Determine the [x, y] coordinate at the center of the cell enclosing the given text.  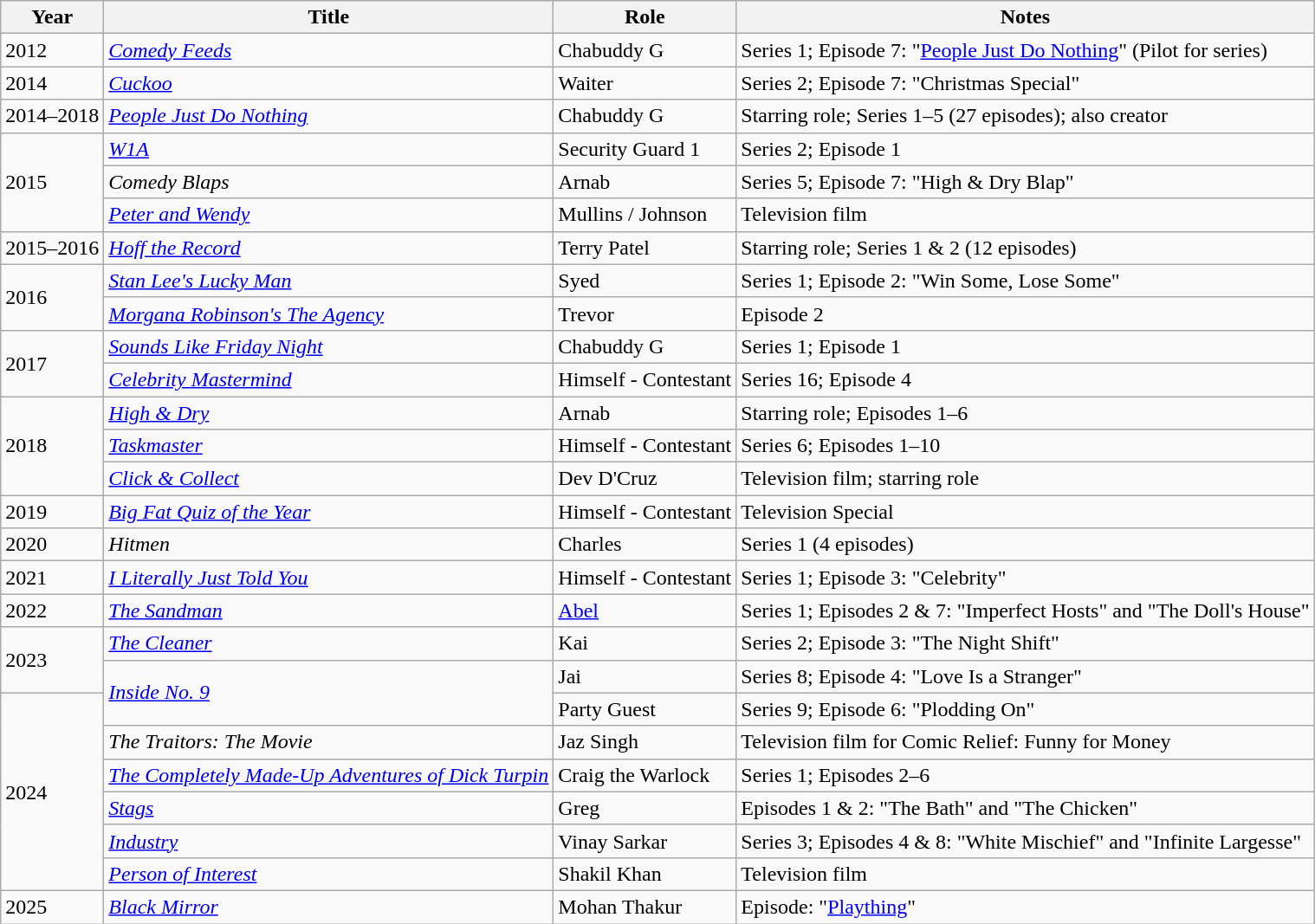
2015 [52, 182]
Greg [645, 808]
Series 1 (4 episodes) [1026, 545]
2012 [52, 50]
The Cleaner [329, 643]
The Sandman [329, 611]
Notes [1026, 17]
2023 [52, 660]
2015–2016 [52, 248]
Series 1; Episode 7: "People Just Do Nothing" (Pilot for series) [1026, 50]
Kai [645, 643]
Episode 2 [1026, 313]
Starring role; Series 1–5 (27 episodes); also creator [1026, 116]
Starring role; Series 1 & 2 (12 episodes) [1026, 248]
2016 [52, 297]
Cuckoo [329, 83]
Mullins / Johnson [645, 215]
Dev D'Cruz [645, 479]
Person of Interest [329, 874]
Series 1; Episodes 2 & 7: "Imperfect Hosts" and "The Doll's House" [1026, 611]
Series 2; Episode 7: "Christmas Special" [1026, 83]
Television Special [1026, 512]
2014 [52, 83]
Year [52, 17]
Big Fat Quiz of the Year [329, 512]
2022 [52, 611]
Peter and Wendy [329, 215]
People Just Do Nothing [329, 116]
Charles [645, 545]
Trevor [645, 313]
Stan Lee's Lucky Man [329, 281]
Series 1; Episodes 2–6 [1026, 775]
2025 [52, 907]
Syed [645, 281]
I Literally Just Told You [329, 578]
Celebrity Mastermind [329, 379]
Starring role; Episodes 1–6 [1026, 413]
2017 [52, 363]
Title [329, 17]
2024 [52, 792]
Series 2; Episode 3: "The Night Shift" [1026, 643]
Craig the Warlock [645, 775]
Comedy Feeds [329, 50]
Episodes 1 & 2: "The Bath" and "The Chicken" [1026, 808]
Morgana Robinson's The Agency [329, 313]
Series 16; Episode 4 [1026, 379]
Terry Patel [645, 248]
Inside No. 9 [329, 693]
Industry [329, 841]
Click & Collect [329, 479]
Mohan Thakur [645, 907]
Series 1; Episode 2: "Win Some, Lose Some" [1026, 281]
2019 [52, 512]
2020 [52, 545]
Series 5; Episode 7: "High & Dry Blap" [1026, 182]
Waiter [645, 83]
The Completely Made-Up Adventures of Dick Turpin [329, 775]
Series 3; Episodes 4 & 8: "White Mischief" and "Infinite Largesse" [1026, 841]
Vinay Sarkar [645, 841]
Series 1; Episode 1 [1026, 346]
Party Guest [645, 709]
Stags [329, 808]
Role [645, 17]
Jai [645, 676]
W1A [329, 149]
Shakil Khan [645, 874]
Hoff the Record [329, 248]
Abel [645, 611]
Jaz Singh [645, 742]
2021 [52, 578]
2014–2018 [52, 116]
High & Dry [329, 413]
Taskmaster [329, 446]
Series 8; Episode 4: "Love Is a Stranger" [1026, 676]
The Traitors: The Movie [329, 742]
Comedy Blaps [329, 182]
Series 9; Episode 6: "Plodding On" [1026, 709]
Hitmen [329, 545]
Security Guard 1 [645, 149]
Series 6; Episodes 1–10 [1026, 446]
Sounds Like Friday Night [329, 346]
2018 [52, 446]
Television film; starring role [1026, 479]
Series 2; Episode 1 [1026, 149]
Episode: "Plaything" [1026, 907]
Series 1; Episode 3: "Celebrity" [1026, 578]
Television film for Comic Relief: Funny for Money [1026, 742]
Black Mirror [329, 907]
